Determine the [X, Y] coordinate at the center of the cell enclosing the given text.  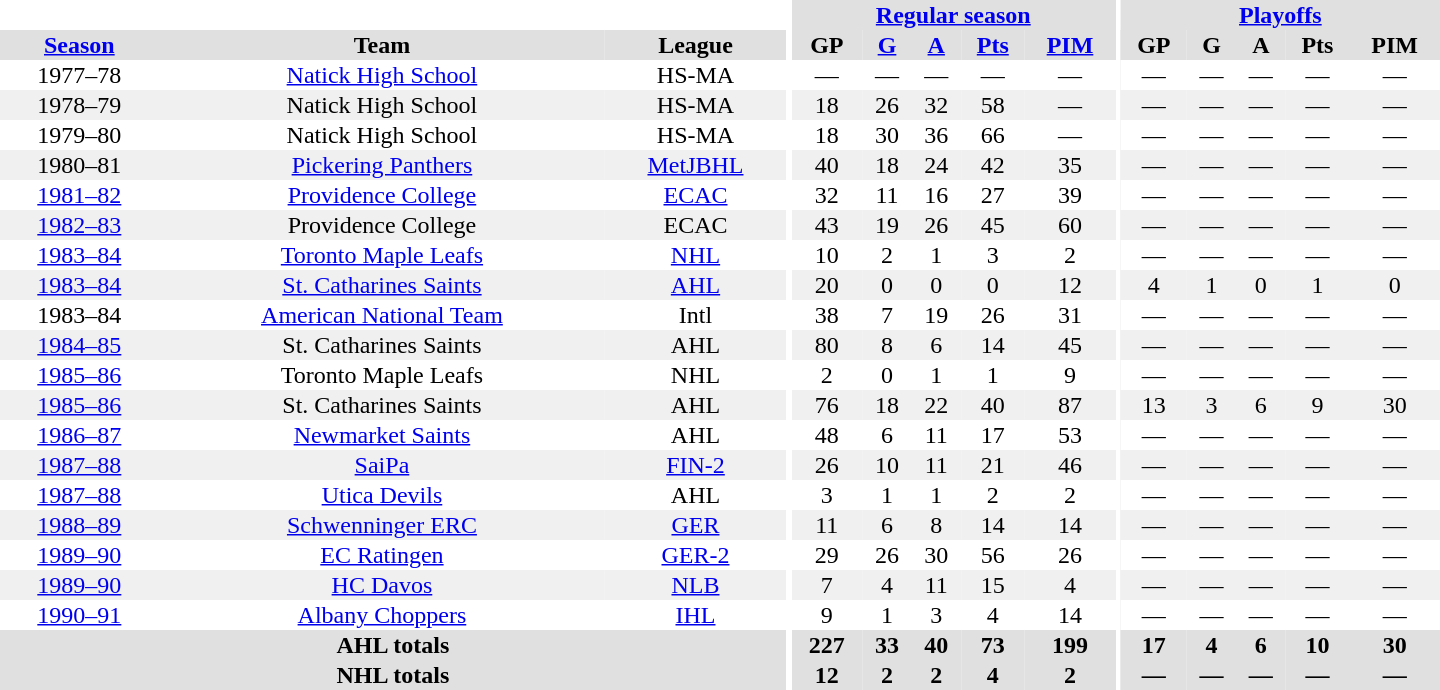
20 [826, 285]
GER [696, 525]
Regular season [953, 15]
GER-2 [696, 555]
NHL totals [393, 675]
48 [826, 435]
Intl [696, 315]
NLB [696, 585]
73 [993, 645]
AHL totals [393, 645]
87 [1070, 405]
HC Davos [382, 585]
1980–81 [80, 165]
24 [936, 165]
Schwenninger ERC [382, 525]
1982–83 [80, 225]
27 [993, 195]
SaiPa [382, 465]
Playoffs [1280, 15]
1978–79 [80, 105]
66 [993, 135]
Team [382, 45]
MetJBHL [696, 165]
58 [993, 105]
Newmarket Saints [382, 435]
FIN-2 [696, 465]
1984–85 [80, 345]
38 [826, 315]
American National Team [382, 315]
EC Ratingen [382, 555]
Season [80, 45]
39 [1070, 195]
13 [1154, 405]
21 [993, 465]
1981–82 [80, 195]
76 [826, 405]
29 [826, 555]
199 [1070, 645]
Pickering Panthers [382, 165]
1988–89 [80, 525]
16 [936, 195]
43 [826, 225]
Albany Choppers [382, 615]
80 [826, 345]
56 [993, 555]
Utica Devils [382, 495]
36 [936, 135]
22 [936, 405]
31 [1070, 315]
1990–91 [80, 615]
60 [1070, 225]
1977–78 [80, 75]
33 [886, 645]
1979–80 [80, 135]
46 [1070, 465]
35 [1070, 165]
42 [993, 165]
15 [993, 585]
League [696, 45]
1986–87 [80, 435]
53 [1070, 435]
227 [826, 645]
IHL [696, 615]
